Output the [x, y] coordinate of the center of the cell containing the given text.  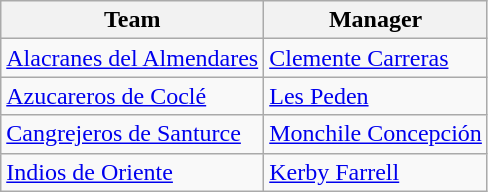
Alacranes del Almendares [132, 58]
Manager [376, 20]
Team [132, 20]
Indios de Oriente [132, 172]
Azucareros de Coclé [132, 96]
Clemente Carreras [376, 58]
Monchile Concepción [376, 134]
Cangrejeros de Santurce [132, 134]
Kerby Farrell [376, 172]
Les Peden [376, 96]
